Determine the (X, Y) coordinate at the center of the cell enclosing the given text.  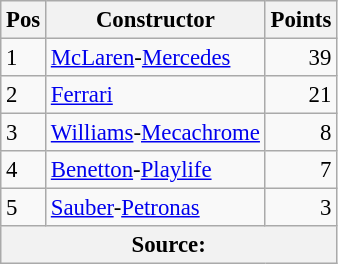
Points (300, 20)
Benetton-Playlife (156, 170)
1 (24, 58)
Sauber-Petronas (156, 208)
39 (300, 58)
Williams-Mecachrome (156, 133)
2 (24, 95)
McLaren-Mercedes (156, 58)
Pos (24, 20)
8 (300, 133)
7 (300, 170)
Source: (169, 245)
5 (24, 208)
Ferrari (156, 95)
21 (300, 95)
4 (24, 170)
Constructor (156, 20)
